Scan for the cell matching the given text and deliver its [X, Y] coordinate at center. 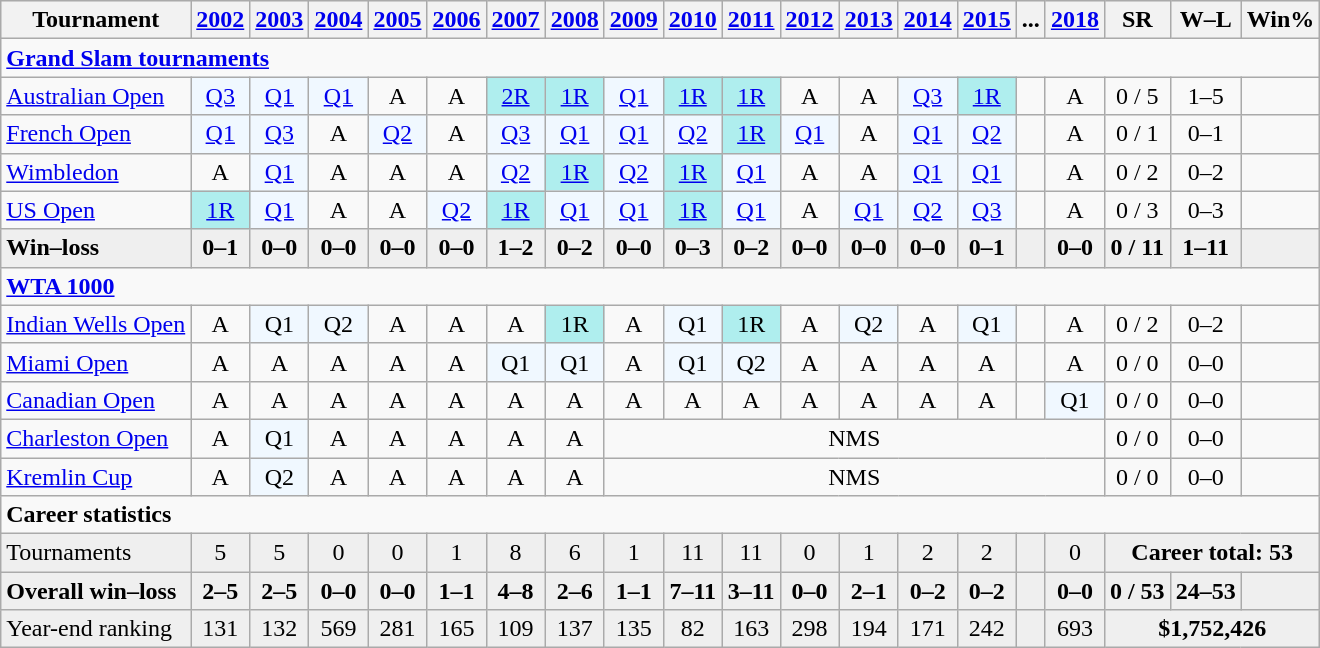
SR [1137, 20]
693 [1074, 629]
24–53 [1206, 591]
Indian Wells Open [96, 324]
171 [928, 629]
US Open [96, 210]
137 [574, 629]
Win–loss [96, 248]
French Open [96, 134]
1–2 [516, 248]
2009 [634, 20]
131 [220, 629]
Year-end ranking [96, 629]
Wimbledon [96, 172]
0 / 53 [1137, 591]
2013 [868, 20]
8 [516, 553]
2003 [280, 20]
2018 [1074, 20]
569 [338, 629]
163 [751, 629]
2004 [338, 20]
Career total: 53 [1212, 553]
194 [868, 629]
2014 [928, 20]
2011 [751, 20]
2005 [398, 20]
Charleston Open [96, 438]
3–11 [751, 591]
6 [574, 553]
W–L [1206, 20]
2006 [456, 20]
2008 [574, 20]
2015 [986, 20]
$1,752,426 [1212, 629]
2010 [692, 20]
2007 [516, 20]
Win% [1280, 20]
2012 [810, 20]
WTA 1000 [660, 286]
2–6 [574, 591]
281 [398, 629]
1–5 [1206, 96]
0 / 3 [1137, 210]
Kremlin Cup [96, 477]
165 [456, 629]
Career statistics [660, 515]
4–8 [516, 591]
0 / 1 [1137, 134]
2R [516, 96]
2002 [220, 20]
109 [516, 629]
Miami Open [96, 362]
Tournaments [96, 553]
Tournament [96, 20]
0 / 5 [1137, 96]
Canadian Open [96, 400]
132 [280, 629]
Australian Open [96, 96]
... [1030, 20]
0 / 11 [1137, 248]
Grand Slam tournaments [660, 58]
Overall win–loss [96, 591]
298 [810, 629]
135 [634, 629]
7–11 [692, 591]
1–11 [1206, 248]
2–1 [868, 591]
82 [692, 629]
242 [986, 629]
